Extract the (X, Y) coordinate from the center of the cell holding the provided text.  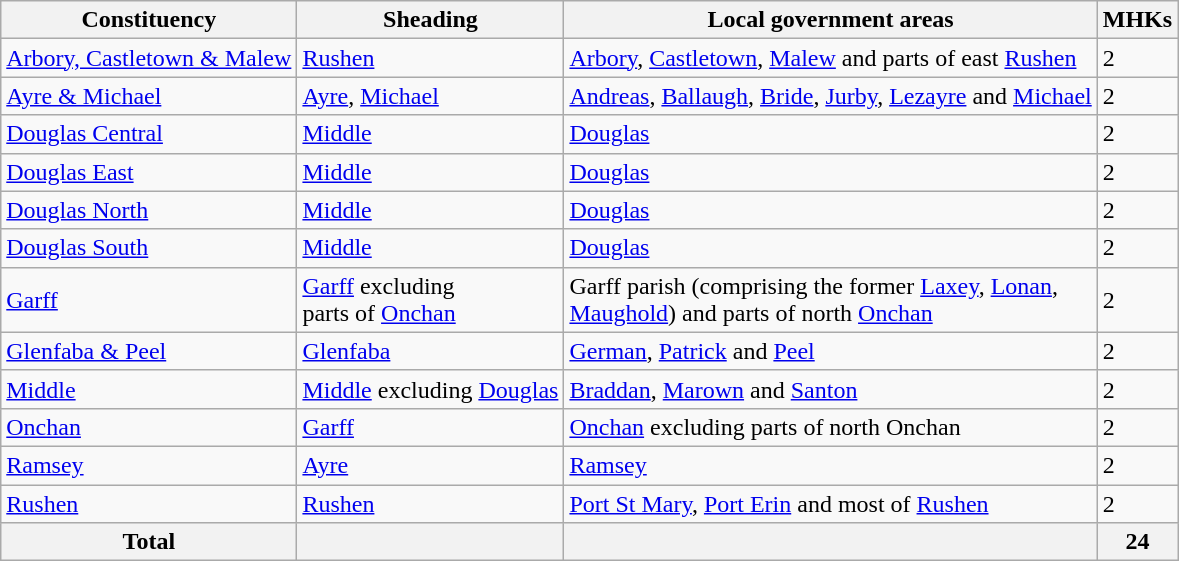
Garff parish (comprising the former Laxey, Lonan,Maughold) and parts of north Onchan (830, 300)
Onchan (149, 427)
Douglas South (149, 248)
Local government areas (830, 20)
Total (149, 542)
Arbory, Castletown, Malew and parts of east Rushen (830, 58)
Onchan excluding parts of north Onchan (830, 427)
Constituency (149, 20)
24 (1137, 542)
Glenfaba (430, 351)
Ayre (430, 465)
Douglas East (149, 172)
Arbory, Castletown & Malew (149, 58)
Ayre, Michael (430, 96)
German, Patrick and Peel (830, 351)
Garff excludingparts of Onchan (430, 300)
Sheading (430, 20)
Andreas, Ballaugh, Bride, Jurby, Lezayre and Michael (830, 96)
Braddan, Marown and Santon (830, 389)
Douglas North (149, 210)
Douglas Central (149, 134)
Port St Mary, Port Erin and most of Rushen (830, 503)
Ayre & Michael (149, 96)
Middle excluding Douglas (430, 389)
Glenfaba & Peel (149, 351)
MHKs (1137, 20)
